Extract the (x, y) coordinate from the center of the cell holding the provided text.  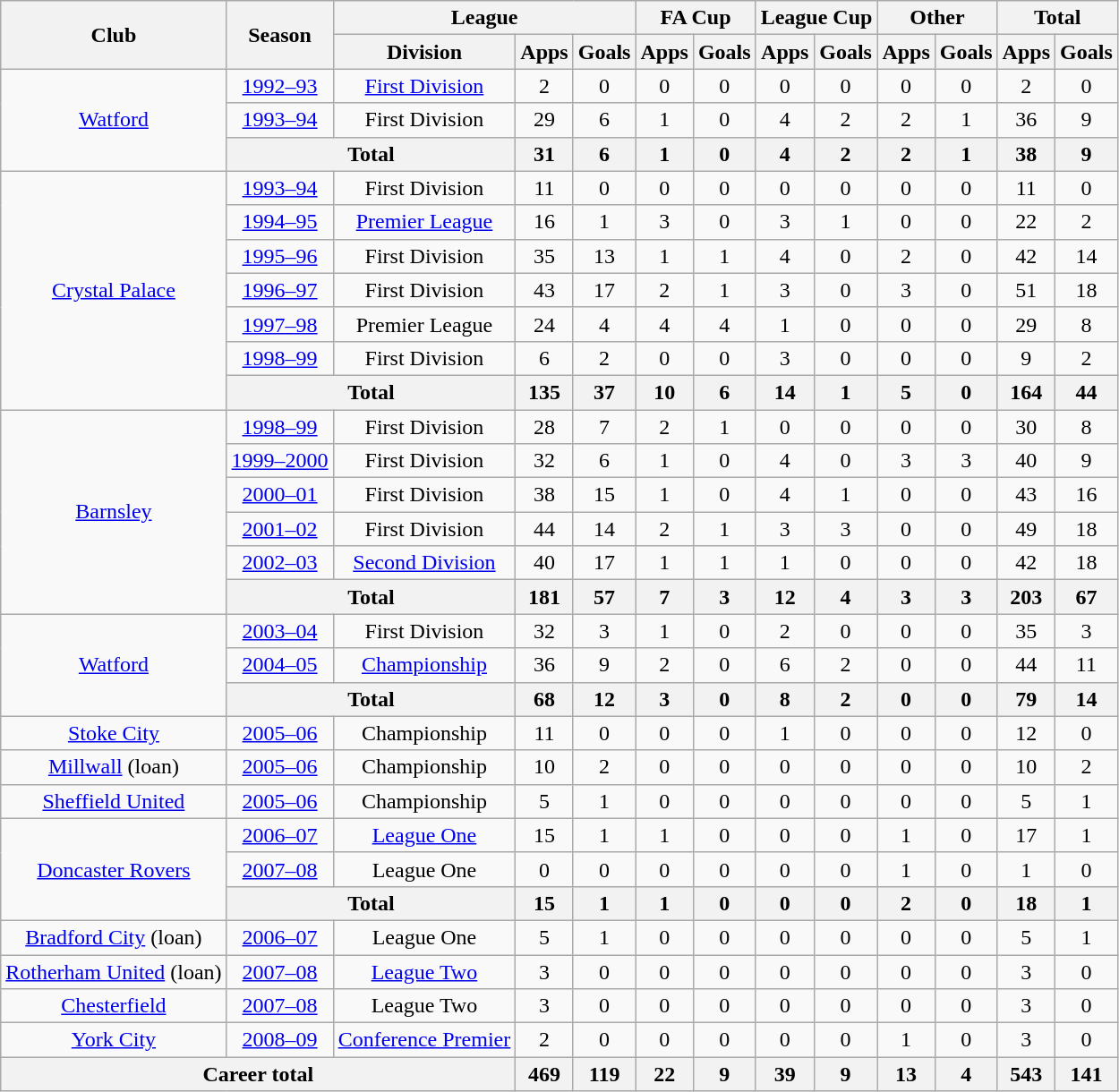
181 (544, 597)
141 (1087, 1074)
Conference Premier (424, 1040)
Crystal Palace (114, 290)
Chesterfield (114, 1006)
Millwall (loan) (114, 767)
2002–03 (279, 563)
1995–96 (279, 256)
Bradford City (loan) (114, 937)
York City (114, 1040)
30 (1026, 427)
49 (1026, 529)
2008–09 (279, 1040)
67 (1087, 597)
Rotherham United (loan) (114, 971)
135 (544, 392)
2000–01 (279, 495)
2001–02 (279, 529)
164 (1026, 392)
League (484, 18)
Stoke City (114, 733)
119 (604, 1074)
79 (1026, 699)
FA Cup (696, 18)
Other (937, 18)
Club (114, 35)
1996–97 (279, 290)
Barnsley (114, 512)
Sheffield United (114, 801)
1999–2000 (279, 461)
League Cup (816, 18)
Second Division (424, 563)
543 (1026, 1074)
Career total (258, 1074)
Doncaster Rovers (114, 869)
2003–04 (279, 631)
1994–95 (279, 222)
Season (279, 35)
Division (424, 52)
51 (1026, 290)
1992–93 (279, 86)
2004–05 (279, 665)
24 (544, 324)
37 (604, 392)
203 (1026, 597)
39 (784, 1074)
31 (544, 154)
57 (604, 597)
28 (544, 427)
1997–98 (279, 324)
469 (544, 1074)
68 (544, 699)
